Find where the given text appears and provide that cell's center as (X, Y) coordinate. 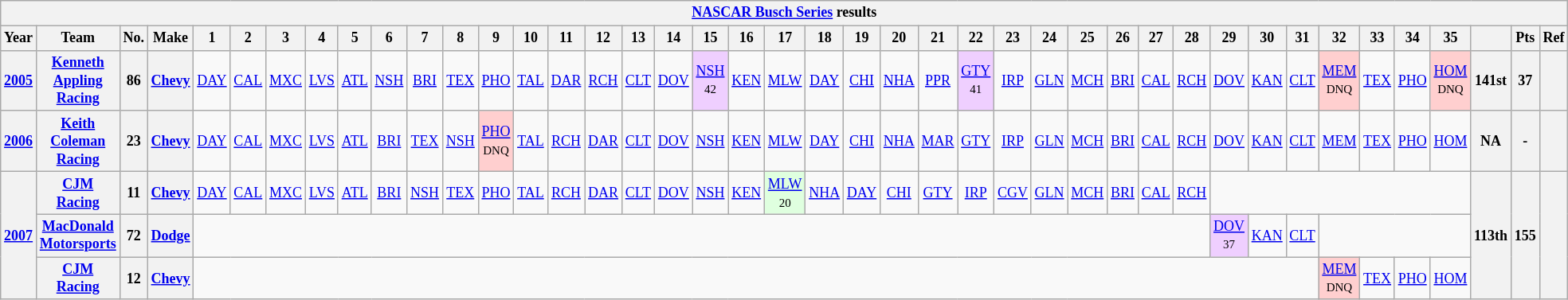
32 (1339, 38)
Year (19, 38)
2005 (19, 80)
30 (1267, 38)
MEM (1339, 141)
Make (171, 38)
PHODNQ (496, 141)
Team (78, 38)
7 (425, 38)
1 (212, 38)
2 (249, 38)
PPR (938, 80)
MAR (938, 141)
113th (1492, 236)
HOMDNQ (1450, 80)
Keith Coleman Racing (78, 141)
27 (1155, 38)
33 (1378, 38)
MacDonald Motorsports (78, 236)
3 (286, 38)
22 (976, 38)
2006 (19, 141)
Dodge (171, 236)
Kenneth Appling Racing (78, 80)
5 (355, 38)
6 (389, 38)
21 (938, 38)
29 (1229, 38)
15 (711, 38)
9 (496, 38)
10 (531, 38)
NASCAR Busch Series results (784, 13)
24 (1049, 38)
DOV37 (1229, 236)
MLW20 (784, 193)
4 (322, 38)
NA (1492, 141)
141st (1492, 80)
86 (134, 80)
25 (1088, 38)
14 (673, 38)
17 (784, 38)
Pts (1525, 38)
8 (461, 38)
CGV (1013, 193)
20 (900, 38)
72 (134, 236)
13 (637, 38)
26 (1123, 38)
34 (1412, 38)
No. (134, 38)
18 (825, 38)
GTY41 (976, 80)
2007 (19, 236)
28 (1192, 38)
155 (1525, 236)
35 (1450, 38)
16 (747, 38)
NSH42 (711, 80)
37 (1525, 80)
- (1525, 141)
Ref (1554, 38)
31 (1302, 38)
19 (861, 38)
